Detect which cell encompasses the target text, then output its [X, Y] center coordinate. 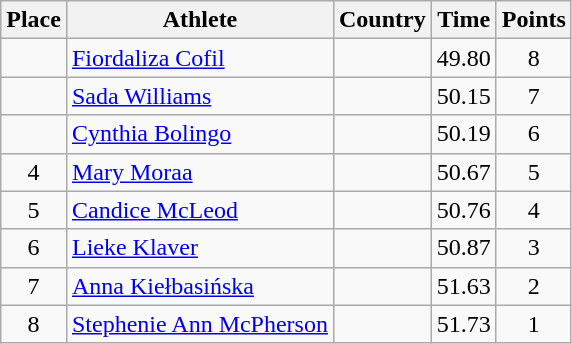
50.87 [464, 248]
Mary Moraa [200, 172]
50.19 [464, 134]
50.67 [464, 172]
50.76 [464, 210]
Place [34, 20]
Fiordaliza Cofil [200, 58]
50.15 [464, 96]
51.73 [464, 324]
Time [464, 20]
Stephenie Ann McPherson [200, 324]
Anna Kiełbasińska [200, 286]
3 [534, 248]
49.80 [464, 58]
Cynthia Bolingo [200, 134]
Points [534, 20]
Candice McLeod [200, 210]
1 [534, 324]
Sada Williams [200, 96]
Country [382, 20]
2 [534, 286]
Athlete [200, 20]
51.63 [464, 286]
Lieke Klaver [200, 248]
